Capture the cell that displays the provided text and extract its (x, y) central coordinate. 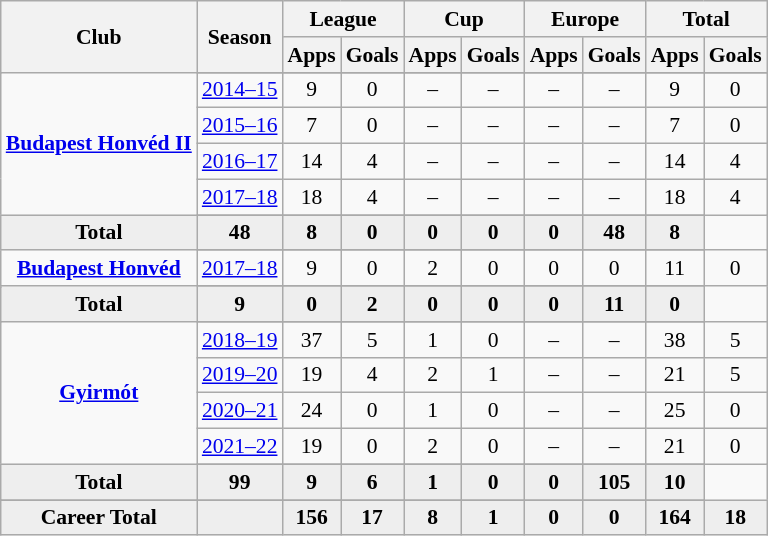
2014–15 (240, 90)
Gyirmót (99, 393)
6 (372, 482)
2015–16 (240, 126)
Career Total (99, 518)
Budapest Honvéd II (99, 143)
2018–19 (240, 340)
156 (312, 518)
24 (312, 411)
2019–20 (240, 375)
2020–21 (240, 411)
Budapest Honvéd (99, 269)
Club (99, 36)
37 (312, 340)
10 (675, 482)
Europe (586, 19)
League (344, 19)
2021–22 (240, 447)
Season (240, 36)
164 (675, 518)
2016–17 (240, 162)
38 (675, 340)
Cup (464, 19)
105 (614, 482)
25 (675, 411)
17 (372, 518)
99 (240, 482)
